Determine the (X, Y) coordinate at the center of the cell enclosing the given text.  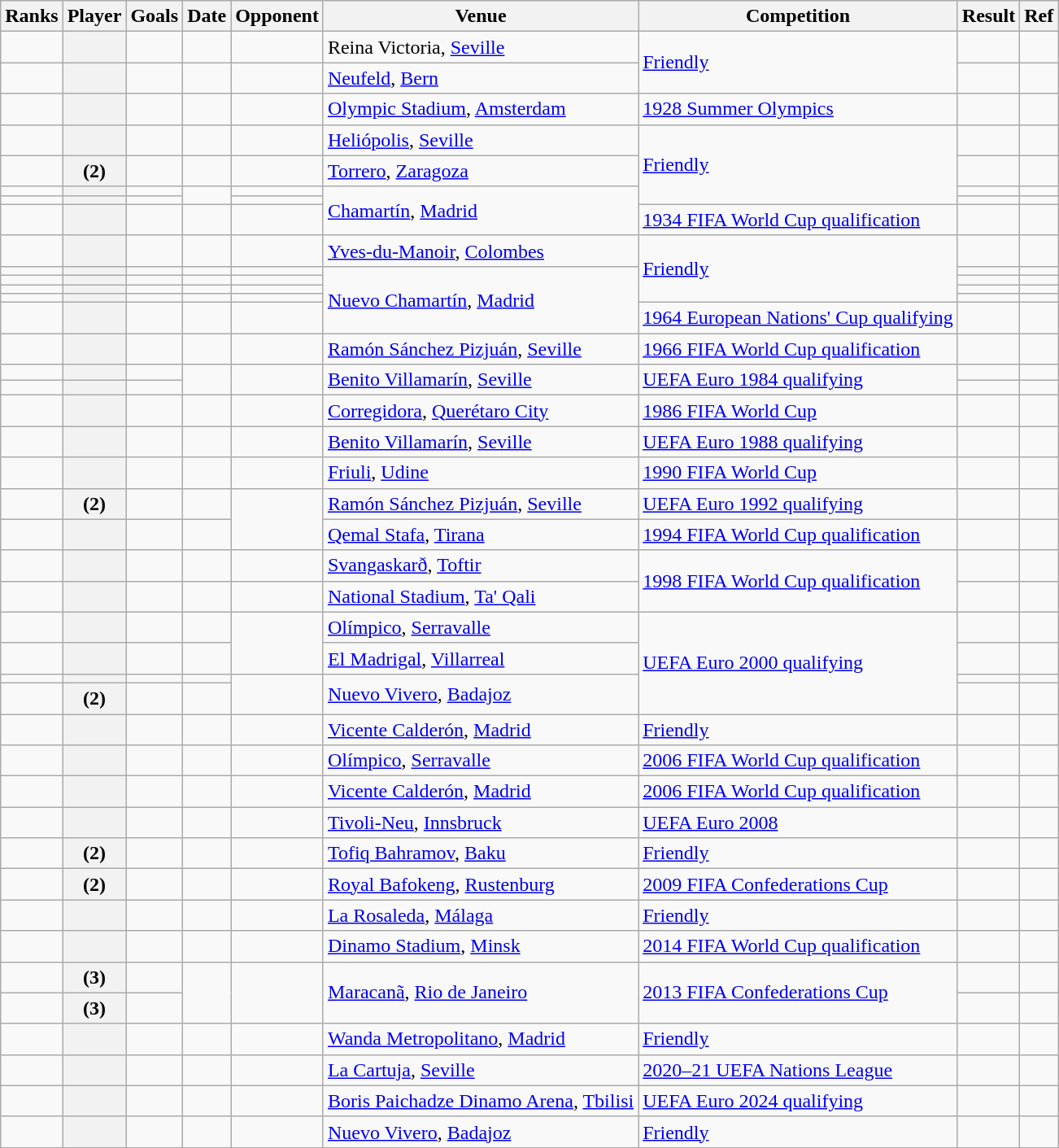
Reina Victoria, Seville (480, 47)
Date (207, 16)
Royal Bafokeng, Rustenburg (480, 884)
Wanda Metropolitano, Madrid (480, 1039)
UEFA Euro 2008 (799, 823)
1994 FIFA World Cup qualification (799, 535)
1934 FIFA World Cup qualification (799, 220)
Svangaskarð, Toftir (480, 565)
Goals (155, 16)
1998 FIFA World Cup qualification (799, 581)
Olympic Stadium, Amsterdam (480, 109)
UEFA Euro 1984 qualifying (799, 380)
Ref (1039, 16)
1964 European Nations' Cup qualifying (799, 318)
El Madrigal, Villarreal (480, 658)
National Stadium, Ta' Qali (480, 596)
UEFA Euro 2000 qualifying (799, 662)
1986 FIFA World Cup (799, 411)
La Rosaleda, Málaga (480, 915)
Boris Paichadze Dinamo Arena, Tbilisi (480, 1101)
Result (988, 16)
1928 Summer Olympics (799, 109)
Competition (799, 16)
Tofiq Bahramov, Baku (480, 853)
Player (94, 16)
Torrero, Zaragoza (480, 171)
Tivoli-Neu, Innsbruck (480, 823)
Venue (480, 16)
La Cartuja, Seville (480, 1070)
Yves-du-Manoir, Colombes (480, 251)
2013 FIFA Confederations Cup (799, 993)
Opponent (277, 16)
UEFA Euro 2024 qualifying (799, 1101)
Dinamo Stadium, Minsk (480, 946)
Nuevo Chamartín, Madrid (480, 299)
Ranks (32, 16)
Corregidora, Querétaro City (480, 411)
Maracanã, Rio de Janeiro (480, 993)
Friuli, Udine (480, 473)
2014 FIFA World Cup qualification (799, 946)
Neufeld, Bern (480, 78)
Chamartín, Madrid (480, 211)
1990 FIFA World Cup (799, 473)
2009 FIFA Confederations Cup (799, 884)
1966 FIFA World Cup qualification (799, 349)
2020–21 UEFA Nations League (799, 1070)
Qemal Stafa, Tirana (480, 535)
Heliópolis, Seville (480, 140)
UEFA Euro 1988 qualifying (799, 442)
UEFA Euro 1992 qualifying (799, 504)
